For the text-containing cell, return its midpoint in [X, Y] coordinate format. 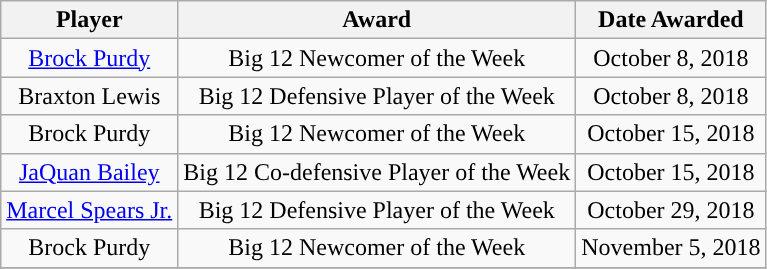
Braxton Lewis [90, 96]
Big 12 Co-defensive Player of the Week [377, 172]
Marcel Spears Jr. [90, 210]
Player [90, 20]
Date Awarded [671, 20]
Award [377, 20]
November 5, 2018 [671, 248]
JaQuan Bailey [90, 172]
October 29, 2018 [671, 210]
